Capture the cell that displays the provided text and extract its (X, Y) central coordinate. 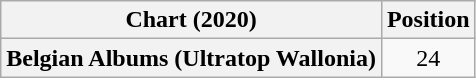
24 (428, 58)
Position (428, 20)
Belgian Albums (Ultratop Wallonia) (192, 58)
Chart (2020) (192, 20)
